For the text-containing cell, return its midpoint in [x, y] coordinate format. 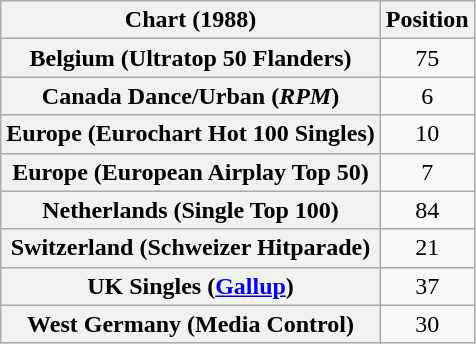
Canada Dance/Urban (RPM) [191, 96]
37 [427, 286]
UK Singles (Gallup) [191, 286]
7 [427, 172]
75 [427, 58]
Europe (European Airplay Top 50) [191, 172]
Chart (1988) [191, 20]
Switzerland (Schweizer Hitparade) [191, 248]
Europe (Eurochart Hot 100 Singles) [191, 134]
Netherlands (Single Top 100) [191, 210]
21 [427, 248]
30 [427, 324]
84 [427, 210]
Position [427, 20]
West Germany (Media Control) [191, 324]
6 [427, 96]
Belgium (Ultratop 50 Flanders) [191, 58]
10 [427, 134]
